Locate the cell with the specified text and output its [x, y] center coordinate. 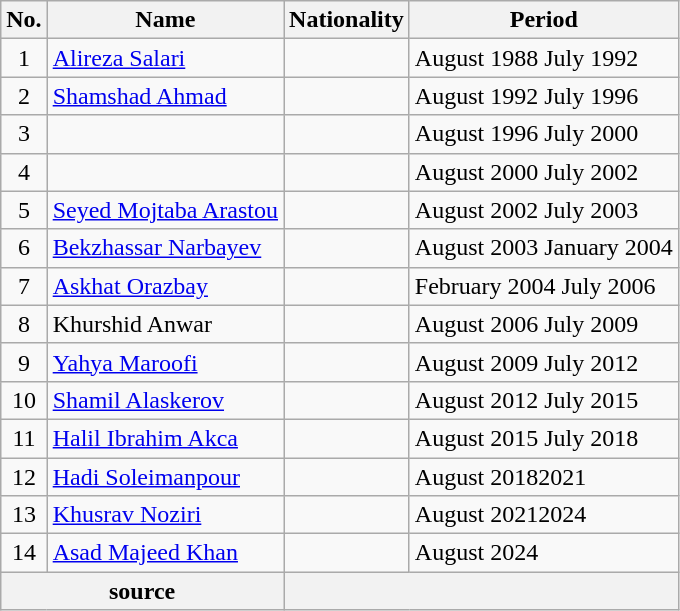
Khusrav Noziri [165, 515]
No. [24, 20]
Askhat Orazbay [165, 286]
Yahya Maroofi [165, 362]
10 [24, 400]
August 2015 July 2018 [544, 438]
1 [24, 58]
12 [24, 477]
Hadi Soleimanpour [165, 477]
Shamshad Ahmad [165, 96]
13 [24, 515]
source [142, 591]
14 [24, 553]
August 2002 July 2003 [544, 210]
August 2012 July 2015 [544, 400]
Halil Ibrahim Akca [165, 438]
February 2004 July 2006 [544, 286]
Nationality [347, 20]
9 [24, 362]
2 [24, 96]
Name [165, 20]
August 2006 July 2009 [544, 324]
August 20182021 [544, 477]
Khurshid Anwar [165, 324]
August 2024 [544, 553]
Period [544, 20]
August 20212024 [544, 515]
7 [24, 286]
3 [24, 134]
8 [24, 324]
Alireza Salari [165, 58]
5 [24, 210]
August 1988 July 1992 [544, 58]
Asad Majeed Khan [165, 553]
11 [24, 438]
August 2000 July 2002 [544, 172]
Shamil Alaskerov [165, 400]
6 [24, 248]
4 [24, 172]
August 2009 July 2012 [544, 362]
August 2003 January 2004 [544, 248]
August 1996 July 2000 [544, 134]
Bekzhassar Narbayev [165, 248]
August 1992 July 1996 [544, 96]
Seyed Mojtaba Arastou [165, 210]
